Detect which cell encompasses the target text, then output its (X, Y) center coordinate. 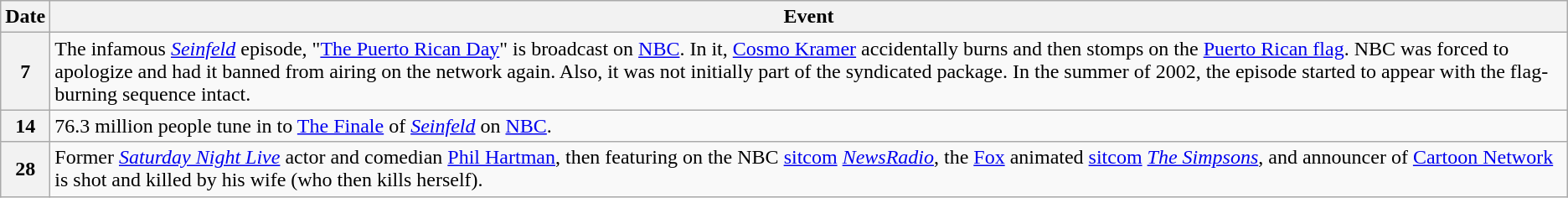
Date (25, 17)
7 (25, 71)
28 (25, 169)
14 (25, 126)
Event (809, 17)
76.3 million people tune in to The Finale of Seinfeld on NBC. (809, 126)
